Locate the cell with the specified text and output its (X, Y) center coordinate. 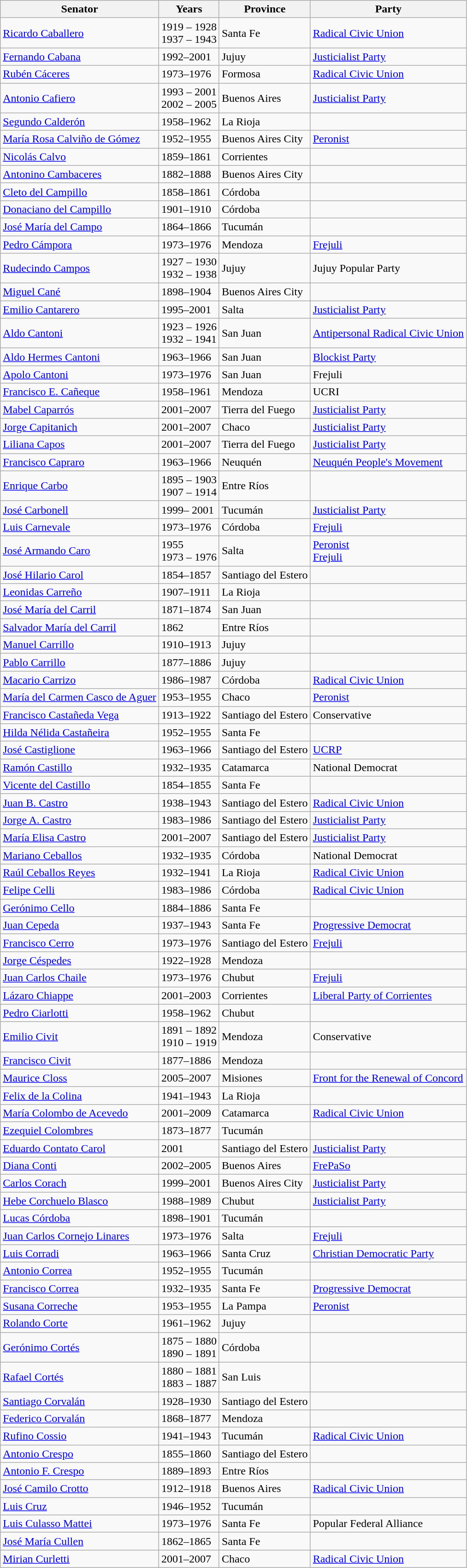
1882–1888 (189, 174)
Enrique Carbo (80, 486)
1995–2001 (189, 310)
Ezequiel Colombres (80, 1130)
2001 (189, 1148)
1993 – 20012002 – 2005 (189, 98)
Nicolás Calvo (80, 157)
Ramón Castillo (80, 767)
Lucas Córdoba (80, 1218)
19551973 – 1976 (189, 551)
Emilio Civit (80, 1036)
Popular Federal Alliance (388, 1524)
1898–1904 (189, 292)
Antonio Cafiero (80, 98)
Rolando Corte (80, 1323)
Carlos Corach (80, 1183)
Luis Corradi (80, 1253)
José Camilo Crotto (80, 1489)
UCRI (388, 392)
La Pampa (265, 1306)
María del Carmen Casco de Aguer (80, 697)
UCRP (388, 750)
Mirian Curletti (80, 1559)
1859–1861 (189, 157)
Senator (80, 9)
Vicente del Castillo (80, 785)
José Castiglione (80, 750)
Pedro Cámpora (80, 245)
Felix de la Colina (80, 1095)
1999– 2001 (189, 509)
Emilio Cantarero (80, 310)
1923 – 19261932 – 1941 (189, 333)
1889–1893 (189, 1471)
Aldo Cantoni (80, 333)
Hilda Nélida Castañeira (80, 732)
Francisco Civit (80, 1060)
Rubén Cáceres (80, 74)
María Elisa Castro (80, 837)
Antonio F. Crespo (80, 1471)
Luis Cruz (80, 1506)
2005–2007 (189, 1078)
1910–1913 (189, 645)
Front for the Renewal of Concord (388, 1078)
1919 – 19281937 – 1943 (189, 33)
Jorge Céspedes (80, 960)
1922–1928 (189, 960)
1880 – 18811883 – 1887 (189, 1377)
Juan Carlos Cornejo Linares (80, 1236)
1854–1855 (189, 785)
Party (388, 9)
1958–1961 (189, 392)
1937–1943 (189, 925)
Christian Democratic Party (388, 1253)
Donaciano del Campillo (80, 209)
1898–1901 (189, 1218)
Luis Culasso Mattei (80, 1524)
1988–1989 (189, 1201)
Federico Corvalán (80, 1418)
Pablo Carrillo (80, 662)
1875 – 18801890 – 1891 (189, 1347)
Fernando Cabana (80, 57)
Miguel Cané (80, 292)
Antonino Cambaceres (80, 174)
1912–1918 (189, 1489)
Francisco E. Cañeque (80, 392)
1901–1910 (189, 209)
Neuquén People's Movement (388, 462)
Formosa (265, 74)
1854–1857 (189, 574)
Neuquén (265, 462)
1992–2001 (189, 57)
Liberal Party of Corrientes (388, 995)
José María del Campo (80, 227)
Pedro Ciarlotti (80, 1013)
1855–1860 (189, 1453)
Antonio Crespo (80, 1453)
Luis Carnevale (80, 527)
Apolo Cantoni (80, 374)
1871–1874 (189, 610)
Francisco Capraro (80, 462)
San Luis (265, 1377)
Manuel Carrillo (80, 645)
José Armando Caro (80, 551)
Rudecindo Campos (80, 268)
Gerónimo Cortés (80, 1347)
Susana Correche (80, 1306)
Mariano Ceballos (80, 855)
Misiones (265, 1078)
Antonio Correa (80, 1271)
Province (265, 9)
Macario Carrizo (80, 680)
Francisco Castañeda Vega (80, 715)
1986–1987 (189, 680)
Eduardo Contato Carol (80, 1148)
Juan Carlos Chaile (80, 978)
Maurice Closs (80, 1078)
Gerónimo Cello (80, 908)
Jorge A. Castro (80, 820)
José Carbonell (80, 509)
1913–1922 (189, 715)
1999–2001 (189, 1183)
1868–1877 (189, 1418)
1928–1930 (189, 1401)
PeronistFrejuli (388, 551)
Aldo Hermes Cantoni (80, 357)
Hebe Corchuelo Blasco (80, 1201)
Rafael Cortés (80, 1377)
Raúl Ceballos Reyes (80, 873)
Juan Cepeda (80, 925)
Salvador María del Carril (80, 627)
1873–1877 (189, 1130)
Leonidas Carreño (80, 592)
1862–1865 (189, 1541)
Blockist Party (388, 357)
2001–2003 (189, 995)
1961–1962 (189, 1323)
2002–2005 (189, 1166)
1927 – 19301932 – 1938 (189, 268)
1858–1861 (189, 192)
2001–2009 (189, 1113)
1864–1866 (189, 227)
María Colombo de Acevedo (80, 1113)
FrePaSo (388, 1166)
1938–1943 (189, 802)
José María Cullen (80, 1541)
1946–1952 (189, 1506)
Liliana Capos (80, 445)
Juan B. Castro (80, 802)
1891 – 18921910 – 1919 (189, 1036)
Jujuy Popular Party (388, 268)
José Hilario Carol (80, 574)
Antipersonal Radical Civic Union (388, 333)
Jorge Capitanich (80, 427)
Cleto del Campillo (80, 192)
1907–1911 (189, 592)
María Rosa Calviño de Gómez (80, 139)
Segundo Calderón (80, 122)
Mabel Caparrós (80, 410)
Diana Conti (80, 1166)
1862 (189, 627)
Francisco Cerro (80, 943)
Years (189, 9)
Santiago Corvalán (80, 1401)
Rufino Cossio (80, 1436)
José María del Carril (80, 610)
Francisco Correa (80, 1288)
Lázaro Chiappe (80, 995)
1932–1941 (189, 873)
Felipe Celli (80, 890)
1895 – 19031907 – 1914 (189, 486)
Santa Cruz (265, 1253)
Ricardo Caballero (80, 33)
1884–1886 (189, 908)
